Determine the [X, Y] coordinate at the center of the cell enclosing the given text.  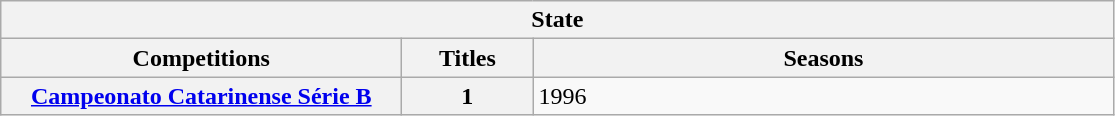
Seasons [824, 58]
Campeonato Catarinense Série B [202, 96]
Competitions [202, 58]
1996 [824, 96]
1 [468, 96]
State [558, 20]
Titles [468, 58]
